Output the (X, Y) coordinate of the center of the cell containing the given text.  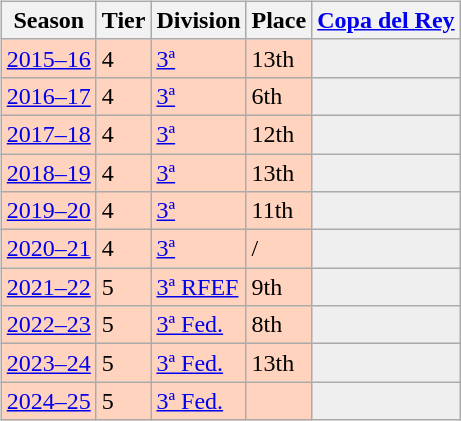
Copa del Rey (386, 20)
8th (279, 325)
6th (279, 96)
Place (279, 20)
2022–23 (48, 325)
2015–16 (48, 58)
9th (279, 287)
/ (279, 249)
2017–18 (48, 134)
2021–22 (48, 287)
3ª RFEF (198, 287)
2023–24 (48, 363)
2019–20 (48, 211)
12th (279, 134)
Division (198, 20)
2016–17 (48, 96)
11th (279, 211)
2024–25 (48, 401)
Season (48, 20)
2018–19 (48, 173)
Tier (124, 20)
2020–21 (48, 249)
